Find where the given text appears and provide that cell's center as [X, Y] coordinate. 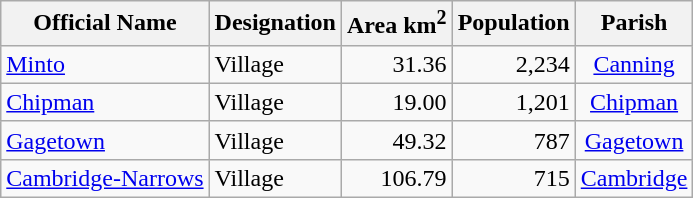
Parish [634, 24]
1,201 [514, 102]
106.79 [398, 178]
19.00 [398, 102]
Cambridge-Narrows [105, 178]
Area km2 [398, 24]
715 [514, 178]
Official Name [105, 24]
787 [514, 140]
Cambridge [634, 178]
Population [514, 24]
2,234 [514, 64]
49.32 [398, 140]
Minto [105, 64]
Designation [275, 24]
Canning [634, 64]
31.36 [398, 64]
